For the text-containing cell, return its midpoint in (x, y) coordinate format. 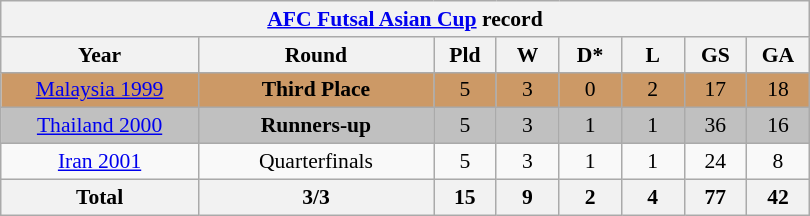
16 (778, 126)
3/3 (316, 197)
AFC Futsal Asian Cup record (405, 19)
15 (466, 197)
8 (778, 162)
L (652, 55)
9 (528, 197)
Malaysia 1999 (100, 90)
Third Place (316, 90)
Thailand 2000 (100, 126)
18 (778, 90)
4 (652, 197)
42 (778, 197)
W (528, 55)
36 (716, 126)
D* (590, 55)
Pld (466, 55)
Round (316, 55)
GS (716, 55)
Total (100, 197)
77 (716, 197)
Quarterfinals (316, 162)
Year (100, 55)
GA (778, 55)
24 (716, 162)
0 (590, 90)
Iran 2001 (100, 162)
17 (716, 90)
Runners-up (316, 126)
